Pinpoint the cell where the given text exists, returning its (X, Y) midpoint coordinate. 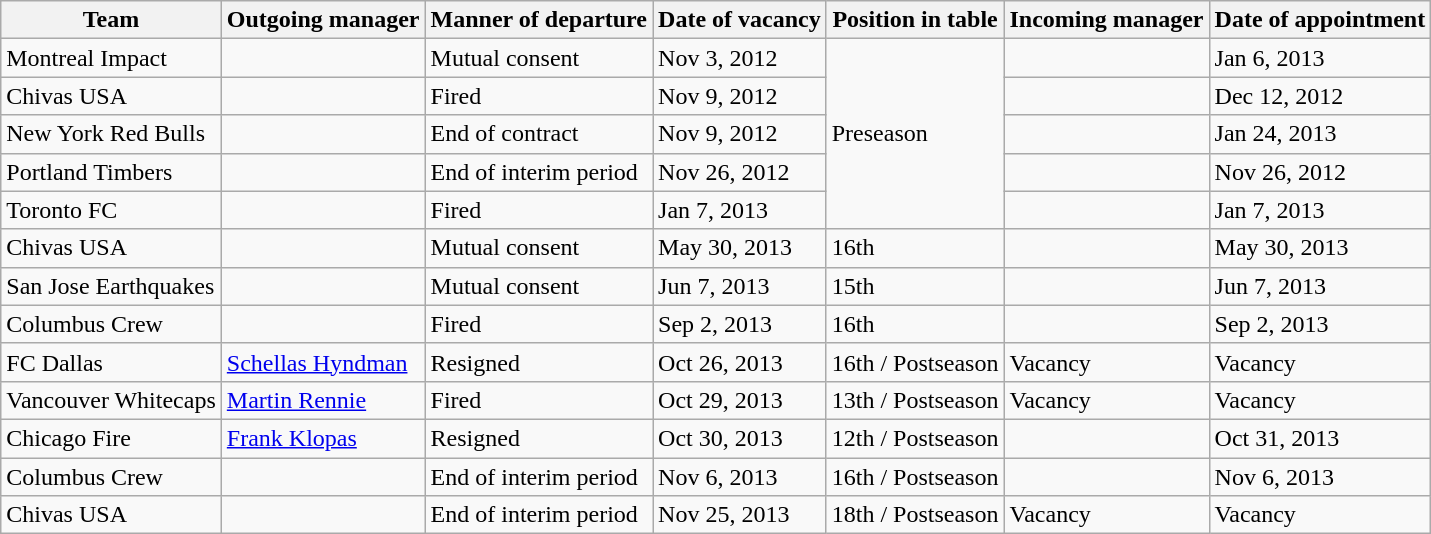
Team (112, 20)
Frank Klopas (323, 438)
New York Red Bulls (112, 134)
Dec 12, 2012 (1320, 96)
Vancouver Whitecaps (112, 400)
San Jose Earthquakes (112, 286)
Montreal Impact (112, 58)
FC Dallas (112, 362)
Date of appointment (1320, 20)
Oct 30, 2013 (740, 438)
13th / Postseason (915, 400)
Position in table (915, 20)
Chicago Fire (112, 438)
Outgoing manager (323, 20)
Toronto FC (112, 210)
18th / Postseason (915, 515)
Portland Timbers (112, 172)
Jan 24, 2013 (1320, 134)
Nov 25, 2013 (740, 515)
Jan 6, 2013 (1320, 58)
Oct 29, 2013 (740, 400)
Incoming manager (1106, 20)
15th (915, 286)
End of contract (538, 134)
Schellas Hyndman (323, 362)
Oct 31, 2013 (1320, 438)
12th / Postseason (915, 438)
Manner of departure (538, 20)
Oct 26, 2013 (740, 362)
Martin Rennie (323, 400)
Preseason (915, 134)
Date of vacancy (740, 20)
Nov 3, 2012 (740, 58)
